Search for the cell housing the specified text and yield its (x, y) center coordinate. 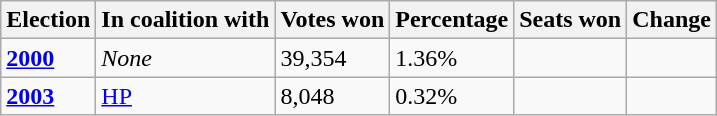
Seats won (570, 20)
In coalition with (186, 20)
Election (48, 20)
39,354 (332, 58)
Change (672, 20)
Percentage (452, 20)
None (186, 58)
Votes won (332, 20)
8,048 (332, 96)
HP (186, 96)
2003 (48, 96)
1.36% (452, 58)
2000 (48, 58)
0.32% (452, 96)
